Find where the given text appears and provide that cell's center as [X, Y] coordinate. 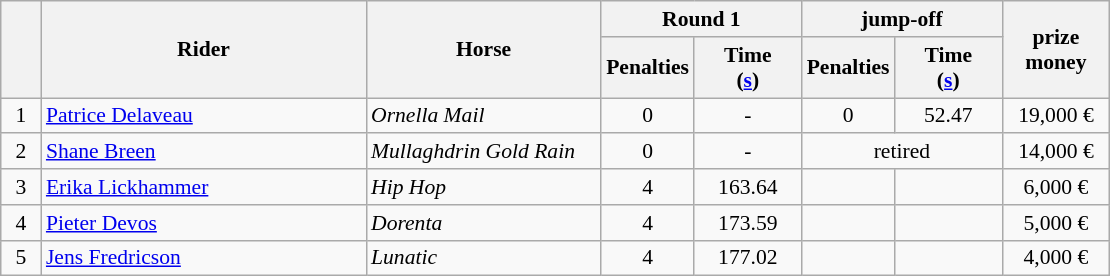
Ornella Mail [484, 116]
6,000 € [1056, 187]
177.02 [748, 258]
Mullaghdrin Gold Rain [484, 152]
Horse [484, 50]
retired [902, 152]
4,000 € [1056, 258]
52.47 [948, 116]
Erika Lickhammer [204, 187]
Round 1 [701, 19]
Rider [204, 50]
14,000 € [1056, 152]
Lunatic [484, 258]
19,000 € [1056, 116]
jump-off [902, 19]
2 [21, 152]
163.64 [748, 187]
Hip Hop [484, 187]
1 [21, 116]
prizemoney [1056, 50]
Pieter Devos [204, 223]
3 [21, 187]
173.59 [748, 223]
Dorenta [484, 223]
Jens Fredricson [204, 258]
5 [21, 258]
Shane Breen [204, 152]
Patrice Delaveau [204, 116]
5,000 € [1056, 223]
